Return (x, y) of the center of cell containing provided text 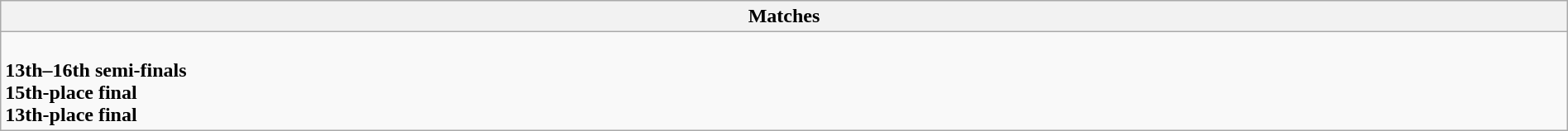
13th–16th semi-finals 15th-place final 13th-place final (784, 81)
Matches (784, 16)
